Pinpoint the cell where the given text exists, returning its [X, Y] midpoint coordinate. 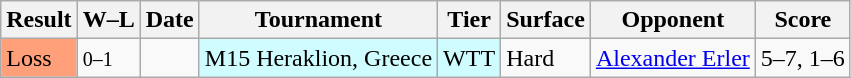
Tournament [318, 20]
Opponent [672, 20]
5–7, 1–6 [802, 58]
Tier [470, 20]
Loss [39, 58]
Result [39, 20]
M15 Heraklion, Greece [318, 58]
0–1 [108, 58]
WTT [470, 58]
Score [802, 20]
Alexander Erler [672, 58]
W–L [108, 20]
Surface [546, 20]
Hard [546, 58]
Date [170, 20]
